For the text-containing cell, return its midpoint in (x, y) coordinate format. 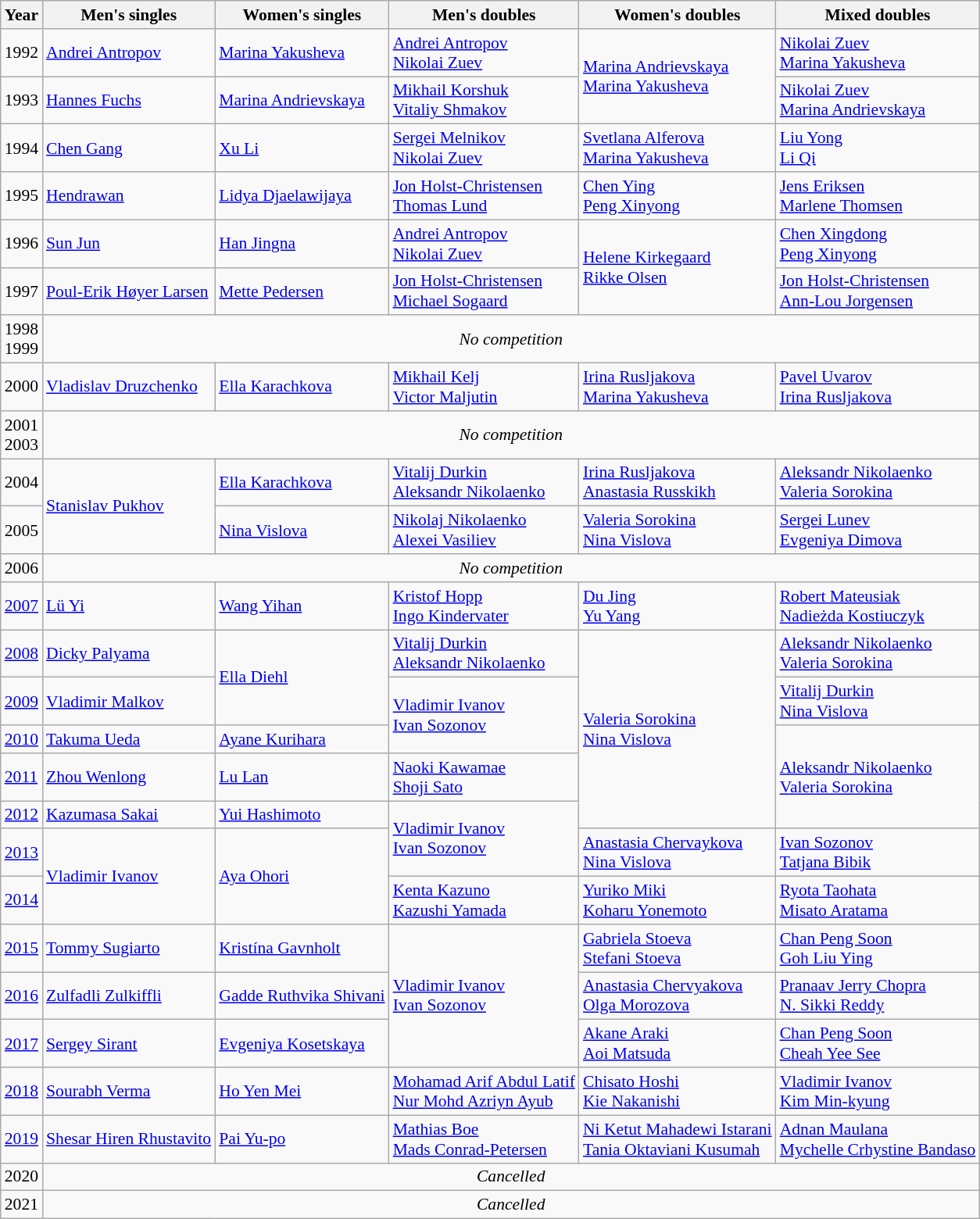
Chen Xingdong Peng Xinyong (878, 244)
2008 (22, 653)
2019 (22, 1139)
Anastasia Chervaykova Nina Vislova (678, 853)
2007 (22, 606)
Liu Yong Li Qi (878, 148)
Akane Araki Aoi Matsuda (678, 1044)
Kristína Gavnholt (302, 949)
Gadde Ruthvika Shivani (302, 996)
Adnan Maulana Mychelle Crhystine Bandaso (878, 1139)
Evgeniya Kosetskaya (302, 1044)
2009 (22, 702)
2016 (22, 996)
Jon Holst-Christensen Michael Sogaard (485, 291)
Wang Yihan (302, 606)
Irina Rusljakova Marina Yakusheva (678, 388)
Robert Mateusiak Nadieżda Kostiuczyk (878, 606)
Takuma Ueda (128, 739)
1998 1999 (22, 339)
2020 (22, 1177)
Sourabh Verma (128, 1091)
Chen Gang (128, 148)
Ni Ketut Mahadewi Istarani Tania Oktaviani Kusumah (678, 1139)
Ho Yen Mei (302, 1091)
Men's doubles (485, 15)
2012 (22, 815)
Nikolaj Nikolaenko Alexei Vasiliev (485, 530)
Vladimir Ivanov (128, 877)
Nikolai Zuev Marina Andrievskaya (878, 100)
Nikolai Zuev Marina Yakusheva (878, 53)
Gabriela Stoeva Stefani Stoeva (678, 949)
Chan Peng Soon Cheah Yee See (878, 1044)
Han Jingna (302, 244)
Yui Hashimoto (302, 815)
Irina Rusljakova Anastasia Russkikh (678, 483)
Sun Jun (128, 244)
Ivan Sozonov Tatjana Bibik (878, 853)
Lidya Djaelawijaya (302, 195)
Kenta Kazuno Kazushi Yamada (485, 900)
Stanislav Pukhov (128, 506)
2004 (22, 483)
Marina Yakusheva (302, 53)
Helene Kirkegaard Rikke Olsen (678, 267)
Pai Yu-po (302, 1139)
2013 (22, 853)
2015 (22, 949)
Anastasia Chervyakova Olga Morozova (678, 996)
Men's singles (128, 15)
Du Jing Yu Yang (678, 606)
Hannes Fuchs (128, 100)
Naoki Kawamae Shoji Sato (485, 777)
1995 (22, 195)
1992 (22, 53)
Mikhail Korshuk Vitaliy Shmakov (485, 100)
Jon Holst-Christensen Ann-Lou Jorgensen (878, 291)
Mikhail Kelj Victor Maljutin (485, 388)
2001 2003 (22, 434)
Nina Vislova (302, 530)
Mathias Boe Mads Conrad-Petersen (485, 1139)
Vladimir Malkov (128, 702)
Women's singles (302, 15)
2017 (22, 1044)
2011 (22, 777)
Marina Andrievskaya (302, 100)
Mixed doubles (878, 15)
2005 (22, 530)
Mohamad Arif Abdul Latif Nur Mohd Azriyn Ayub (485, 1091)
Sergey Sirant (128, 1044)
Ella Diehl (302, 677)
Sergei Lunev Evgeniya Dimova (878, 530)
Sergei Melnikov Nikolai Zuev (485, 148)
Chan Peng Soon Goh Liu Ying (878, 949)
Jon Holst-Christensen Thomas Lund (485, 195)
Andrei Antropov (128, 53)
Ryota Taohata Misato Aratama (878, 900)
Svetlana Alferova Marina Yakusheva (678, 148)
Vladimir Ivanov Kim Min-kyung (878, 1091)
Vladislav Druzchenko (128, 388)
Zhou Wenlong (128, 777)
2006 (22, 568)
Jens Eriksen Marlene Thomsen (878, 195)
Poul-Erik Høyer Larsen (128, 291)
Lü Yi (128, 606)
2018 (22, 1091)
Pavel Uvarov Irina Rusljakova (878, 388)
1993 (22, 100)
2010 (22, 739)
Zulfadli Zulkiffli (128, 996)
1997 (22, 291)
2014 (22, 900)
2000 (22, 388)
Mette Pedersen (302, 291)
Aya Ohori (302, 877)
Yuriko Miki Koharu Yonemoto (678, 900)
Year (22, 15)
1996 (22, 244)
Kazumasa Sakai (128, 815)
Chisato Hoshi Kie Nakanishi (678, 1091)
Tommy Sugiarto (128, 949)
1994 (22, 148)
Dicky Palyama (128, 653)
Women's doubles (678, 15)
Kristof Hopp Ingo Kindervater (485, 606)
Hendrawan (128, 195)
Marina Andrievskaya Marina Yakusheva (678, 77)
Pranaav Jerry Chopra N. Sikki Reddy (878, 996)
Chen Ying Peng Xinyong (678, 195)
Lu Lan (302, 777)
Vitalij Durkin Nina Vislova (878, 702)
Xu Li (302, 148)
Ayane Kurihara (302, 739)
Shesar Hiren Rhustavito (128, 1139)
2021 (22, 1205)
